Scan for the cell matching the given text and deliver its [x, y] coordinate at center. 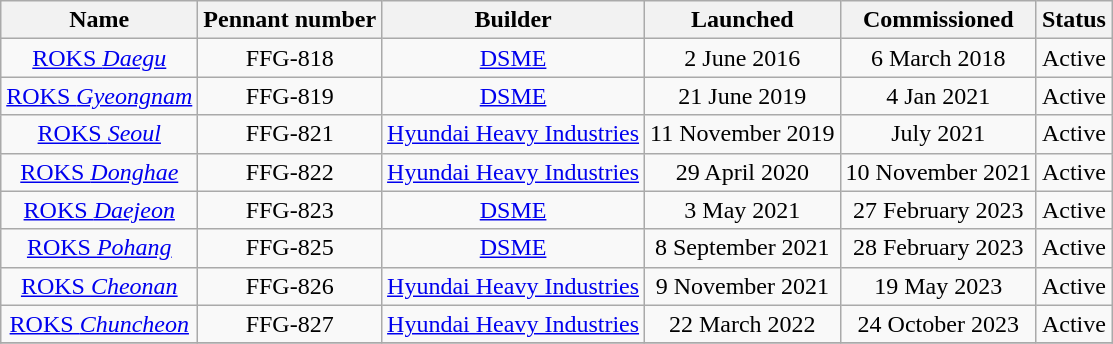
8 September 2021 [742, 248]
21 June 2019 [742, 96]
Status [1074, 20]
FFG-826 [290, 286]
FFG-827 [290, 324]
ROKS Gyeongnam [100, 96]
ROKS Seoul [100, 134]
3 May 2021 [742, 210]
ROKS Pohang [100, 248]
29 April 2020 [742, 172]
Name [100, 20]
27 February 2023 [938, 210]
19 May 2023 [938, 286]
FFG-822 [290, 172]
FFG-819 [290, 96]
ROKS Daejeon [100, 210]
24 October 2023 [938, 324]
Commissioned [938, 20]
FFG-821 [290, 134]
10 November 2021 [938, 172]
ROKS Cheonan [100, 286]
Launched [742, 20]
July 2021 [938, 134]
ROKS Daegu [100, 58]
Pennant number [290, 20]
22 March 2022 [742, 324]
FFG-818 [290, 58]
4 Jan 2021 [938, 96]
11 November 2019 [742, 134]
2 June 2016 [742, 58]
FFG-823 [290, 210]
Builder [514, 20]
ROKS Donghae [100, 172]
ROKS Chuncheon [100, 324]
9 November 2021 [742, 286]
FFG-825 [290, 248]
28 February 2023 [938, 248]
6 March 2018 [938, 58]
